Output the (X, Y) coordinate of the center of the cell containing the given text.  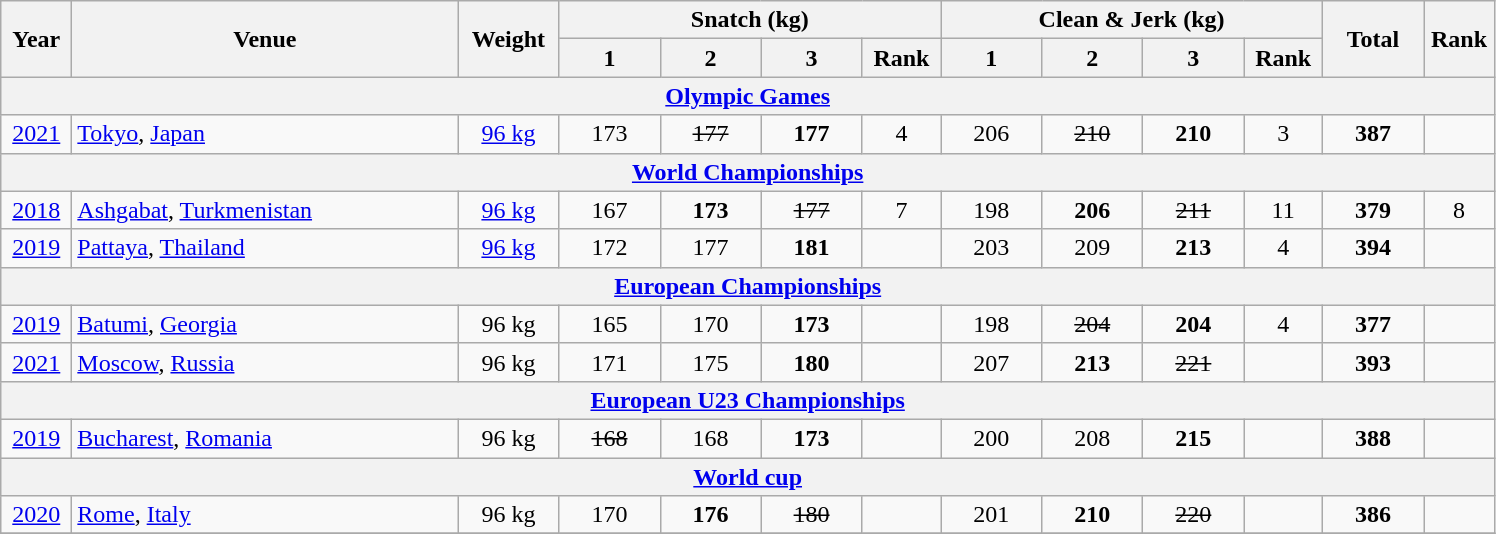
8 (1460, 210)
Rome, Italy (265, 515)
176 (710, 515)
172 (610, 248)
175 (710, 362)
387 (1372, 134)
Total (1372, 39)
European Championships (748, 286)
Olympic Games (748, 96)
220 (1194, 515)
Ashgabat, Turkmenistan (265, 210)
209 (1092, 248)
World cup (748, 477)
181 (812, 248)
Pattaya, Thailand (265, 248)
200 (992, 438)
377 (1372, 324)
171 (610, 362)
7 (902, 210)
11 (1284, 210)
Year (36, 39)
165 (610, 324)
207 (992, 362)
167 (610, 210)
European U23 Championships (748, 400)
393 (1372, 362)
Bucharest, Romania (265, 438)
Weight (508, 39)
2020 (36, 515)
Venue (265, 39)
388 (1372, 438)
215 (1194, 438)
201 (992, 515)
Clean & Jerk (kg) (1132, 20)
394 (1372, 248)
211 (1194, 210)
Batumi, Georgia (265, 324)
Snatch (kg) (750, 20)
2018 (36, 210)
386 (1372, 515)
221 (1194, 362)
379 (1372, 210)
208 (1092, 438)
203 (992, 248)
World Championships (748, 172)
Tokyo, Japan (265, 134)
Moscow, Russia (265, 362)
